From the cell containing the given text, extract its center point as [X, Y] coordinate. 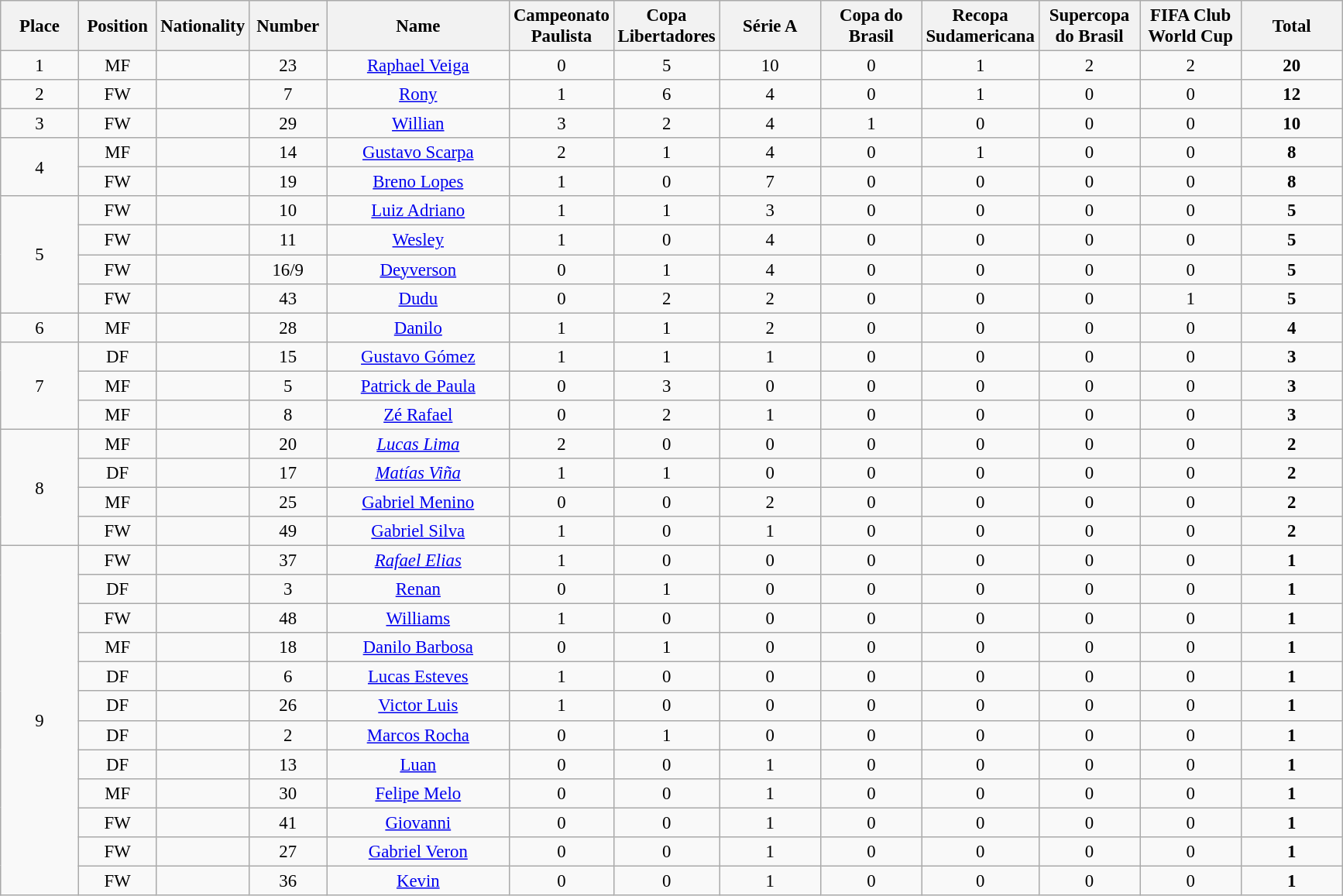
Patrick de Paula [418, 386]
23 [288, 66]
Williams [418, 619]
14 [288, 153]
Luiz Adriano [418, 211]
37 [288, 561]
49 [288, 531]
Dudu [418, 298]
Number [288, 26]
27 [288, 852]
Rafael Elias [418, 561]
9 [40, 720]
Lucas Esteves [418, 677]
Rony [418, 94]
43 [288, 298]
Willian [418, 124]
26 [288, 706]
Zé Rafael [418, 415]
Lucas Lima [418, 444]
Gabriel Veron [418, 852]
41 [288, 822]
19 [288, 182]
18 [288, 647]
Campeonato Paulista [562, 26]
Série A [770, 26]
Wesley [418, 240]
Luan [418, 764]
13 [288, 764]
36 [288, 881]
48 [288, 619]
Giovanni [418, 822]
Position [118, 26]
Gustavo Scarpa [418, 153]
Gabriel Menino [418, 502]
16/9 [288, 269]
25 [288, 502]
Kevin [418, 881]
17 [288, 473]
Name [418, 26]
Gustavo Gómez [418, 356]
Total [1292, 26]
Matías Viña [418, 473]
28 [288, 328]
FIFA Club World Cup [1191, 26]
Felipe Melo [418, 793]
Renan [418, 589]
Place [40, 26]
Nationality [203, 26]
Danilo [418, 328]
15 [288, 356]
Victor Luis [418, 706]
Deyverson [418, 269]
30 [288, 793]
29 [288, 124]
Danilo Barbosa [418, 647]
Gabriel Silva [418, 531]
Supercopa do Brasil [1089, 26]
Breno Lopes [418, 182]
Marcos Rocha [418, 735]
12 [1292, 94]
11 [288, 240]
Raphael Veiga [418, 66]
Copa do Brasil [872, 26]
Copa Libertadores [666, 26]
Recopa Sudamericana [981, 26]
